Return [x, y] of the center of cell containing provided text 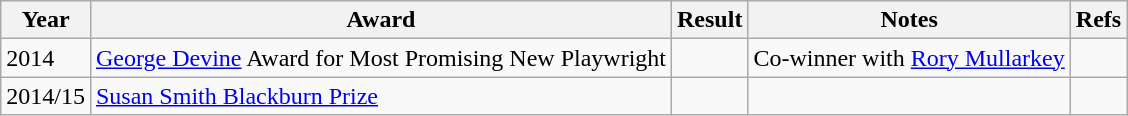
Refs [1098, 20]
Notes [909, 20]
Result [710, 20]
George Devine Award for Most Promising New Playwright [380, 58]
Award [380, 20]
Susan Smith Blackburn Prize [380, 96]
Co-winner with Rory Mullarkey [909, 58]
Year [46, 20]
2014/15 [46, 96]
2014 [46, 58]
